Extract the [X, Y] coordinate from the center of the cell holding the provided text.  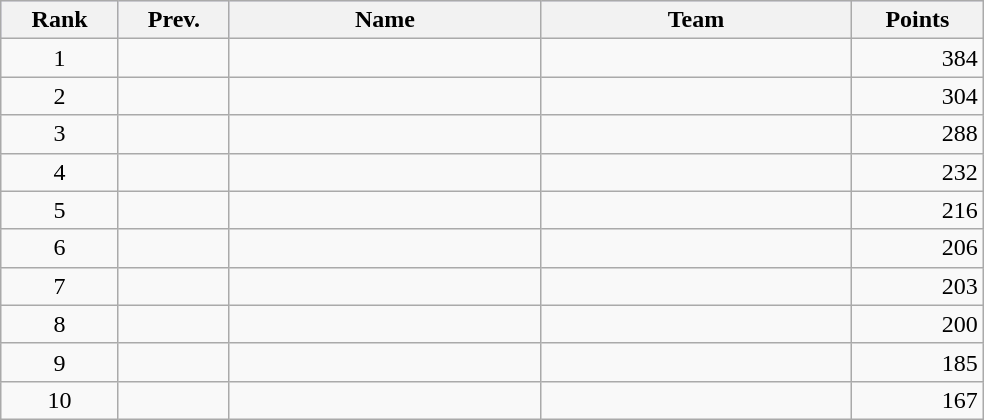
203 [918, 286]
6 [60, 248]
Rank [60, 20]
4 [60, 172]
5 [60, 210]
167 [918, 400]
216 [918, 210]
3 [60, 134]
206 [918, 248]
9 [60, 362]
384 [918, 58]
2 [60, 96]
Points [918, 20]
Name [384, 20]
Team [696, 20]
232 [918, 172]
1 [60, 58]
185 [918, 362]
304 [918, 96]
288 [918, 134]
7 [60, 286]
8 [60, 324]
200 [918, 324]
Prev. [174, 20]
10 [60, 400]
